Determine the (X, Y) coordinate at the center of the cell enclosing the given text.  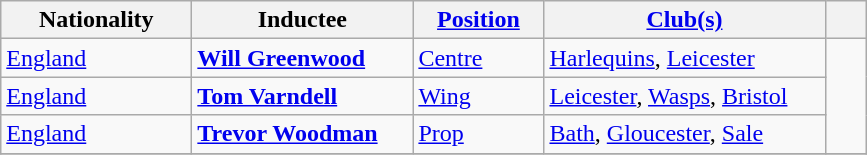
Position (478, 20)
Trevor Woodman (302, 134)
Club(s) (684, 20)
Tom Varndell (302, 96)
Will Greenwood (302, 58)
Nationality (96, 20)
Inductee (302, 20)
Prop (478, 134)
Leicester, Wasps, Bristol (684, 96)
Harlequins, Leicester (684, 58)
Wing (478, 96)
Centre (478, 58)
Bath, Gloucester, Sale (684, 134)
